Find where the given text appears and provide that cell's center as [x, y] coordinate. 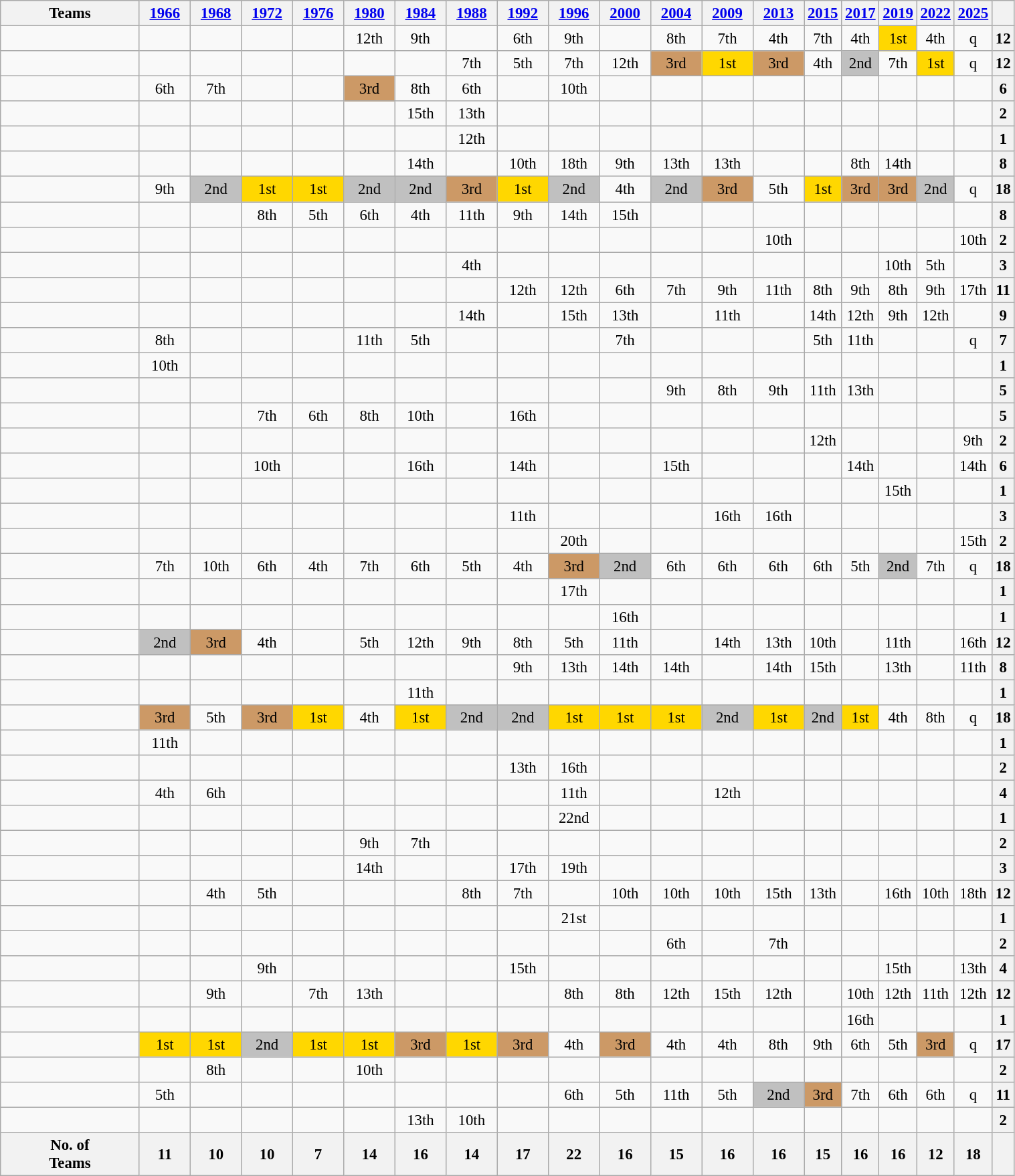
1988 [472, 13]
1976 [318, 13]
2019 [898, 13]
2025 [973, 13]
1996 [573, 13]
22 [573, 1155]
2013 [778, 13]
1980 [369, 13]
2004 [676, 13]
1966 [165, 13]
9 [1003, 315]
No. of Teams [70, 1155]
2017 [860, 13]
2000 [625, 13]
2015 [823, 13]
1992 [523, 13]
20th [573, 541]
1968 [215, 13]
22nd [573, 818]
2022 [935, 13]
2009 [727, 13]
1984 [420, 13]
21st [573, 918]
19th [573, 868]
1972 [267, 13]
Teams [70, 13]
